Identify which cell holds the provided text, then report its [x, y] central coordinate. 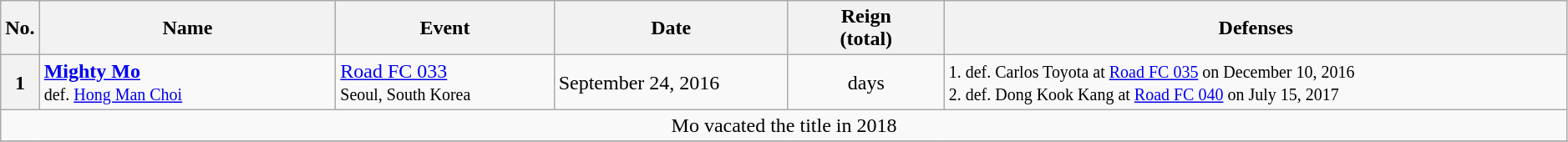
Defenses [1256, 28]
Road FC 033Seoul, South Korea [444, 82]
1. def. Carlos Toyota at Road FC 035 on December 10, 20162. def. Dong Kook Kang at Road FC 040 on July 15, 2017 [1256, 82]
1 [20, 82]
Date [671, 28]
Name [187, 28]
September 24, 2016 [671, 82]
Mo vacated the title in 2018 [784, 125]
Reign(total) [865, 28]
days [865, 82]
Mighty Modef. Hong Man Choi [187, 82]
No. [20, 28]
Event [444, 28]
